Detect which cell encompasses the target text, then output its (X, Y) center coordinate. 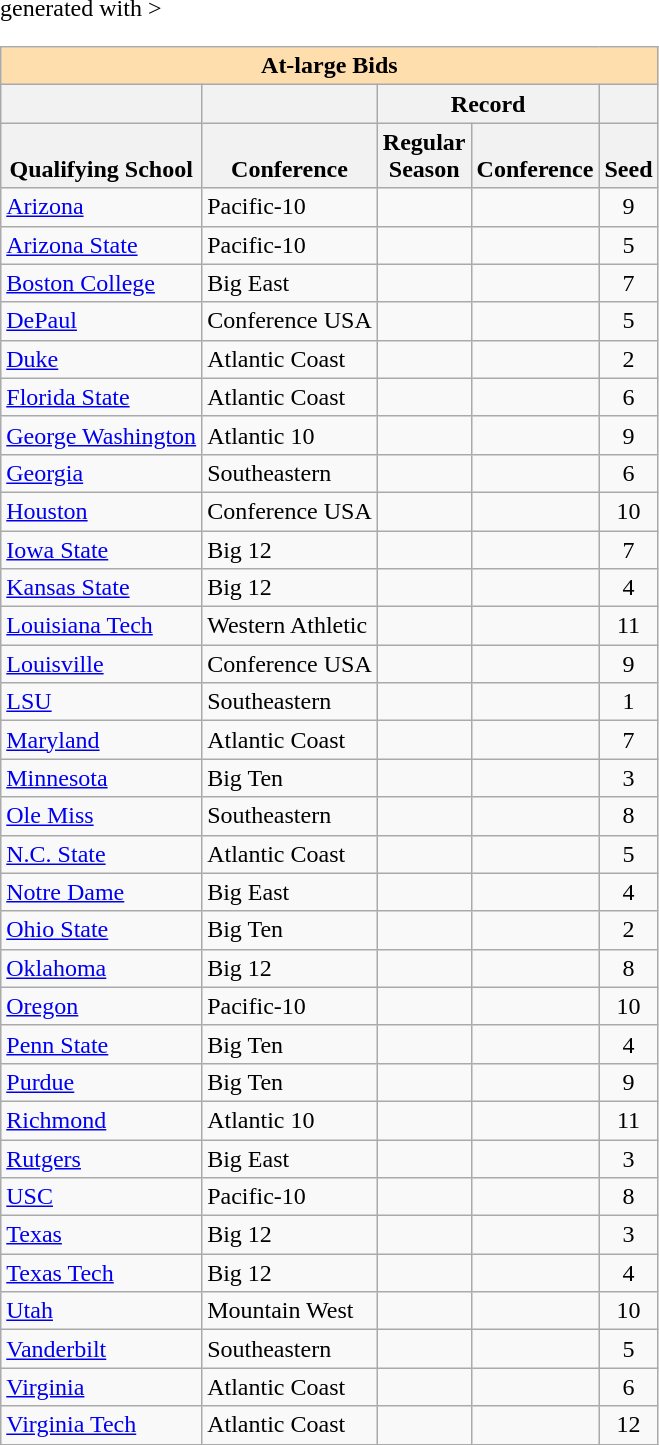
Regular Season (424, 156)
Rutgers (102, 1159)
George Washington (102, 435)
Duke (102, 359)
Virginia Tech (102, 1425)
Boston College (102, 283)
Georgia (102, 473)
Iowa State (102, 549)
N.C. State (102, 854)
Seed (628, 156)
Florida State (102, 397)
Arizona (102, 207)
Ole Miss (102, 816)
Vanderbilt (102, 1349)
Western Athletic (290, 626)
Houston (102, 511)
Record (488, 104)
Louisiana Tech (102, 626)
Penn State (102, 1044)
DePaul (102, 321)
Utah (102, 1311)
12 (628, 1425)
USC (102, 1197)
Kansas State (102, 588)
Texas Tech (102, 1273)
Arizona State (102, 245)
Maryland (102, 740)
Minnesota (102, 778)
Texas (102, 1235)
Ohio State (102, 930)
At-large Bids (330, 66)
Qualifying School (102, 156)
LSU (102, 702)
Mountain West (290, 1311)
Notre Dame (102, 892)
Purdue (102, 1082)
Virginia (102, 1387)
Oregon (102, 1006)
Louisville (102, 664)
Oklahoma (102, 968)
Richmond (102, 1120)
1 (628, 702)
